Provide the [X, Y] coordinate of the cell's center where the given text is located.  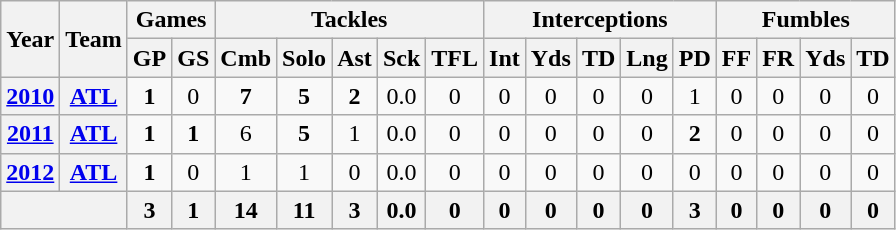
GS [194, 58]
FR [778, 58]
Ast [355, 58]
Interceptions [600, 20]
7 [246, 96]
2011 [30, 134]
6 [246, 134]
14 [246, 210]
Lng [647, 58]
11 [304, 210]
GP [149, 58]
Team [94, 39]
2010 [30, 96]
Tackles [350, 20]
Solo [304, 58]
Int [505, 58]
FF [736, 58]
Fumbles [806, 20]
Cmb [246, 58]
Games [170, 20]
2012 [30, 172]
TFL [455, 58]
PD [694, 58]
Year [30, 39]
Sck [401, 58]
